Locate the cell with the specified text and output its (x, y) center coordinate. 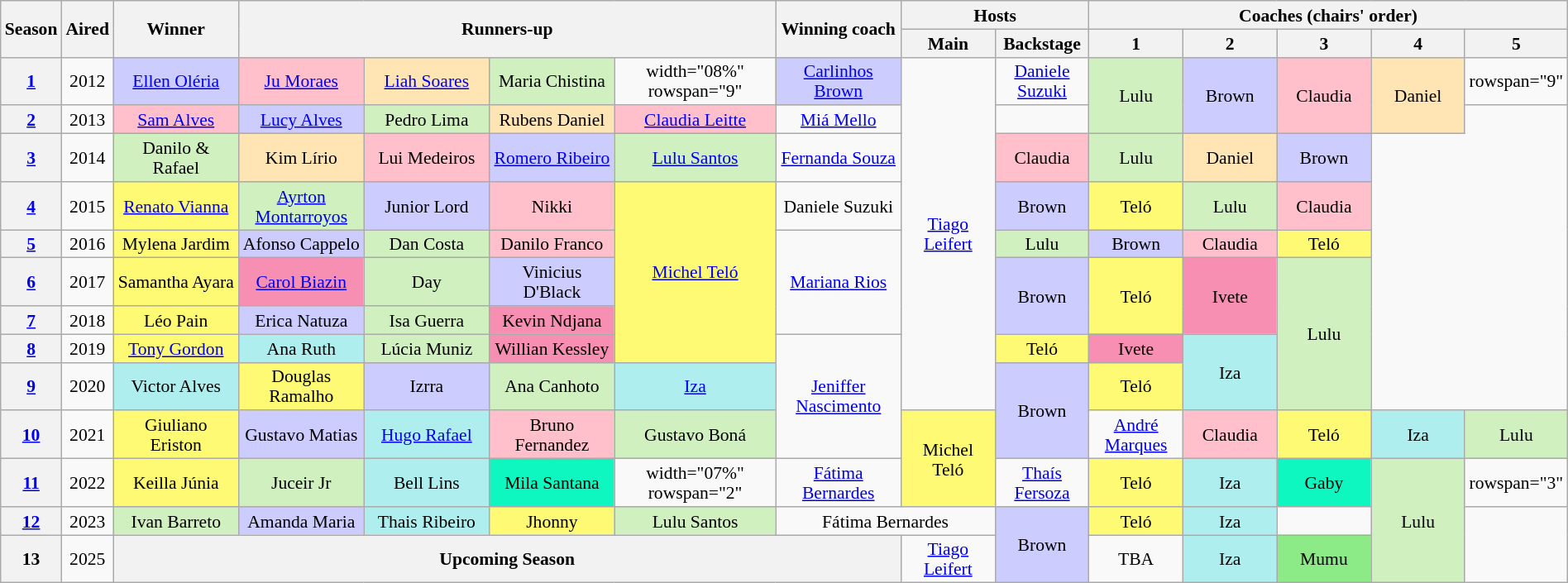
13 (31, 559)
Douglas Ramalho (302, 386)
Gustavo Boná (695, 435)
rowspan="3" (1516, 483)
Willian Kessley (552, 348)
2016 (88, 244)
8 (31, 348)
Ana Ruth (302, 348)
10 (31, 435)
Gustavo Matias (302, 435)
Sam Alves (176, 120)
Lúcia Muniz (427, 348)
Romero Ribeiro (552, 158)
2013 (88, 120)
Lui Medeiros (427, 158)
Pedro Lima (427, 120)
Season (31, 29)
Juceir Jr (302, 483)
2014 (88, 158)
Afonso Cappelo (302, 244)
Giuliano Eriston (176, 435)
2019 (88, 348)
Winning coach (839, 29)
2023 (88, 521)
Mumu (1324, 559)
Dan Costa (427, 244)
Kevin Ndjana (552, 320)
9 (31, 386)
2020 (88, 386)
2022 (88, 483)
12 (31, 521)
Keilla Júnia (176, 483)
2015 (88, 206)
Coaches (chairs' order) (1328, 15)
Bell Lins (427, 483)
Main (948, 43)
2012 (88, 81)
Runners-up (508, 29)
Jeniffer Nascimento (839, 396)
11 (31, 483)
rowspan="9" (1516, 81)
Mila Santana (552, 483)
Aired (88, 29)
2021 (88, 435)
Fernanda Souza (839, 158)
Danilo & Rafael (176, 158)
Liah Soares (427, 81)
Rubens Daniel (552, 120)
Bruno Fernandez (552, 435)
6 (31, 282)
Lucy Alves (302, 120)
Hosts (994, 15)
Gaby (1324, 483)
Maria Chistina (552, 81)
Léo Pain (176, 320)
Izrra (427, 386)
Samantha Ayara (176, 282)
2025 (88, 559)
Junior Lord (427, 206)
Nikki (552, 206)
Erica Natuza (302, 320)
Mariana Rios (839, 282)
TBA (1136, 559)
Miá Mello (839, 120)
width="08%" rowspan="9" (695, 81)
Day (427, 282)
Ayrton Montarroyos (302, 206)
2018 (88, 320)
Upcoming Season (508, 559)
Backstage (1042, 43)
Tony Gordon (176, 348)
Mylena Jardim (176, 244)
Ellen Oléria (176, 81)
Carol Biazin (302, 282)
Ivan Barreto (176, 521)
Kim Lírio (302, 158)
Isa Guerra (427, 320)
7 (31, 320)
Carlinhos Brown (839, 81)
Winner (176, 29)
2017 (88, 282)
Ju Moraes (302, 81)
Renato Vianna (176, 206)
Ana Canhoto (552, 386)
André Marques (1136, 435)
Jhonny (552, 521)
Hugo Rafael (427, 435)
Thaís Fersoza (1042, 483)
Thais Ribeiro (427, 521)
width="07%" rowspan="2" (695, 483)
Danilo Franco (552, 244)
Victor Alves (176, 386)
Claudia Leitte (695, 120)
Amanda Maria (302, 521)
Vinicius D'Black (552, 282)
